Scan for the cell matching the given text and deliver its (x, y) coordinate at center. 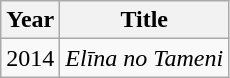
Title (144, 20)
Elīna no Tameni (144, 58)
Year (30, 20)
2014 (30, 58)
